Output the (X, Y) coordinate of the center of the cell containing the given text.  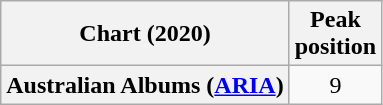
Peakposition (335, 34)
Chart (2020) (145, 34)
Australian Albums (ARIA) (145, 85)
9 (335, 85)
